Locate the cell with the specified text and output its [x, y] center coordinate. 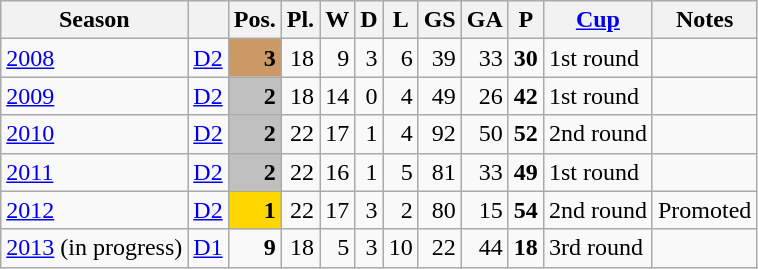
26 [484, 96]
2008 [94, 58]
6 [400, 58]
2010 [94, 134]
P [526, 20]
D [369, 20]
Promoted [704, 210]
GA [484, 20]
0 [369, 96]
GS [440, 20]
2011 [94, 172]
39 [440, 58]
80 [440, 210]
44 [484, 248]
16 [338, 172]
W [338, 20]
Cup [598, 20]
15 [484, 210]
14 [338, 96]
2013 (in progress) [94, 248]
81 [440, 172]
92 [440, 134]
Pos. [254, 20]
50 [484, 134]
10 [400, 248]
Season [94, 20]
52 [526, 134]
L [400, 20]
42 [526, 96]
3rd round [598, 248]
D1 [208, 248]
2009 [94, 96]
Pl. [300, 20]
Notes [704, 20]
54 [526, 210]
2012 [94, 210]
30 [526, 58]
